Identify which cell holds the provided text, then report its [x, y] central coordinate. 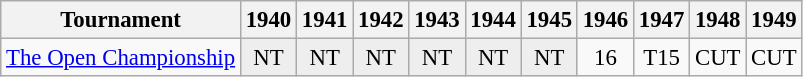
1945 [549, 20]
1940 [268, 20]
1943 [437, 20]
1944 [493, 20]
The Open Championship [121, 58]
1946 [605, 20]
1942 [381, 20]
1947 [661, 20]
1948 [718, 20]
1941 [325, 20]
Tournament [121, 20]
1949 [774, 20]
16 [605, 58]
T15 [661, 58]
